Search for the cell housing the specified text and yield its [X, Y] center coordinate. 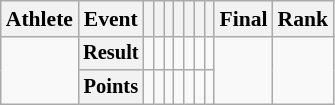
Points [111, 87]
Athlete [40, 19]
Event [111, 19]
Result [111, 54]
Final [243, 19]
Rank [304, 19]
